For the text-containing cell, return its midpoint in [X, Y] coordinate format. 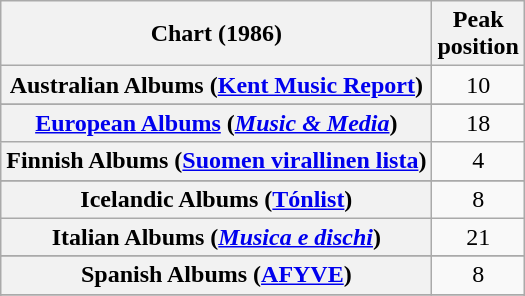
Italian Albums (Musica e dischi) [216, 237]
European Albums (Music & Media) [216, 123]
Peakposition [478, 34]
10 [478, 85]
18 [478, 123]
Australian Albums (Kent Music Report) [216, 85]
Icelandic Albums (Tónlist) [216, 199]
Chart (1986) [216, 34]
4 [478, 161]
21 [478, 237]
Finnish Albums (Suomen virallinen lista) [216, 161]
Spanish Albums (AFYVE) [216, 275]
